Find where the given text appears and provide that cell's center as (X, Y) coordinate. 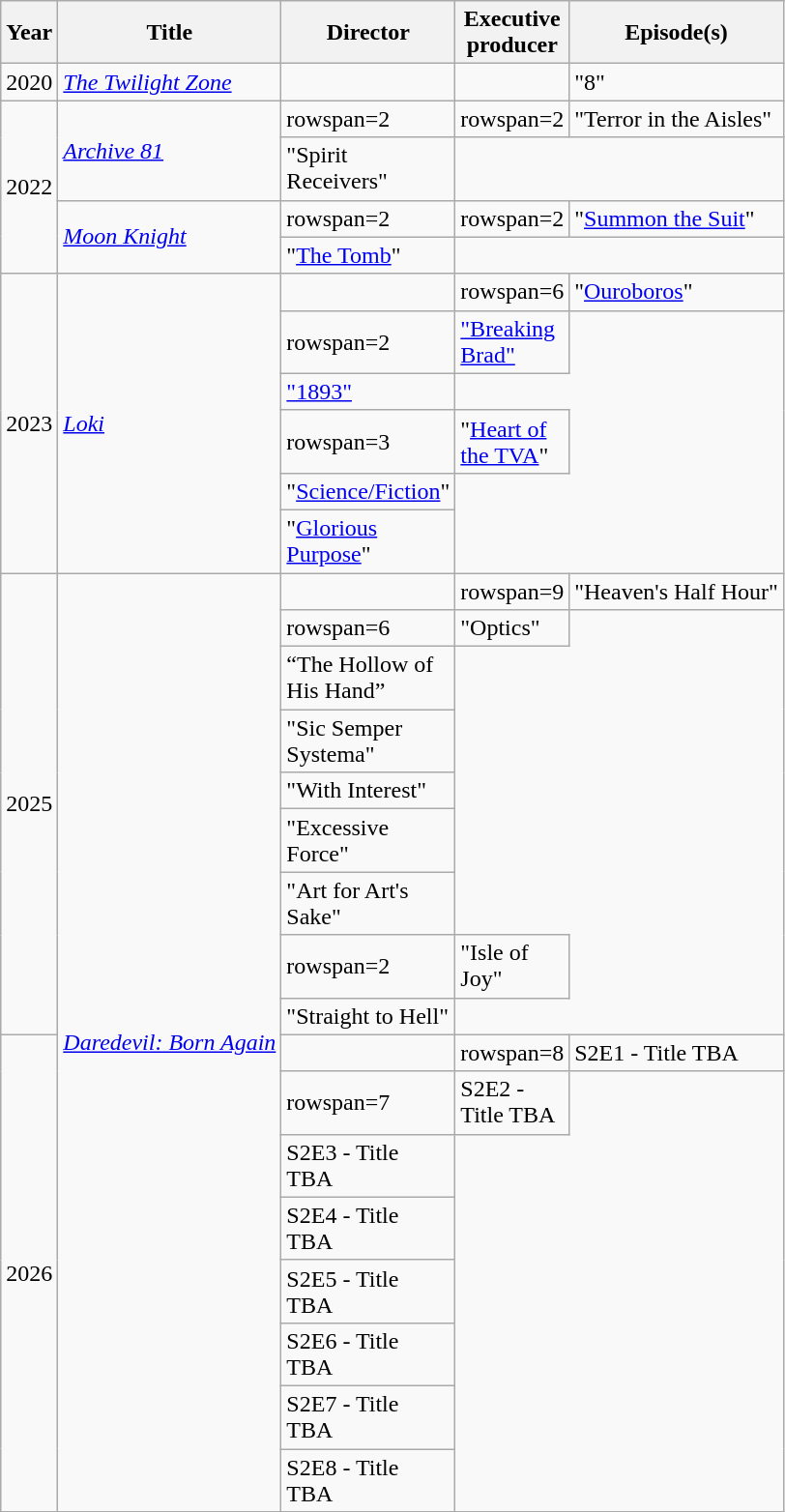
Moon Knight (170, 237)
S2E2 - Title TBA (512, 1102)
rowspan=9 (512, 591)
S2E1 - Title TBA (677, 1053)
Director (368, 33)
Episode(s) (677, 33)
"1893" (368, 392)
2025 (29, 803)
S2E3 - Title TBA (368, 1166)
Archive 81 (170, 151)
Title (170, 33)
"Terror in the Aisles" (677, 119)
2020 (29, 82)
2022 (29, 188)
S2E4 - Title TBA (368, 1228)
"Straight to Hell" (368, 1016)
2023 (29, 423)
"Sic Semper Systema" (368, 741)
"Ouroboros" (677, 292)
"Summon the Suit" (677, 218)
“The Hollow of His Hand” (368, 679)
rowspan=7 (368, 1102)
Loki (170, 423)
2026 (29, 1273)
rowspan=3 (368, 441)
The Twilight Zone (170, 82)
"The Tomb" (368, 255)
rowspan=8 (512, 1053)
Executiveproducer (512, 33)
Daredevil: Born Again (170, 1042)
Year (29, 33)
S2E8 - Title TBA (368, 1479)
"Heart of the TVA" (512, 441)
"Art for Art's Sake" (368, 903)
"Heaven's Half Hour" (677, 591)
"Spirit Receivers" (368, 168)
S2E7 - Title TBA (368, 1417)
"Breaking Brad" (512, 342)
S2E5 - Title TBA (368, 1292)
"Optics" (512, 628)
S2E6 - Title TBA (368, 1353)
"8" (677, 82)
"Glorious Purpose" (368, 541)
"With Interest" (368, 791)
"Isle of Joy" (512, 967)
"Excessive Force" (368, 841)
"Science/Fiction" (368, 491)
